Provide the (x, y) coordinate of the cell's center where the given text is located.  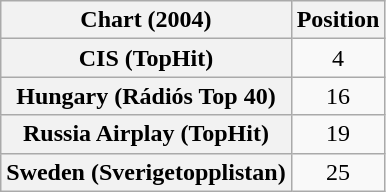
19 (338, 134)
16 (338, 96)
4 (338, 58)
Sweden (Sverigetopplistan) (146, 172)
Chart (2004) (146, 20)
25 (338, 172)
CIS (TopHit) (146, 58)
Position (338, 20)
Russia Airplay (TopHit) (146, 134)
Hungary (Rádiós Top 40) (146, 96)
